From the cell containing the given text, extract its center point as [x, y] coordinate. 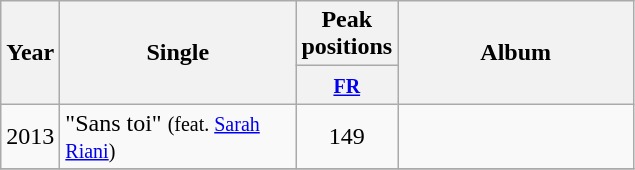
Peak positions [347, 34]
"Sans toi" (feat. Sarah Riani) [178, 136]
149 [347, 136]
Album [516, 52]
Year [30, 52]
2013 [30, 136]
FR [347, 85]
Single [178, 52]
